Extract the (x, y) coordinate from the center of the cell holding the provided text.  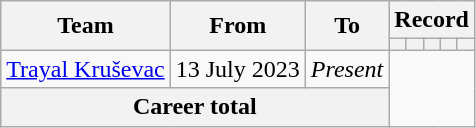
Record (432, 20)
To (346, 26)
Present (346, 69)
Trayal Kruševac (86, 69)
13 July 2023 (238, 69)
Team (86, 26)
From (238, 26)
Career total (195, 107)
